Detect which cell encompasses the target text, then output its (X, Y) center coordinate. 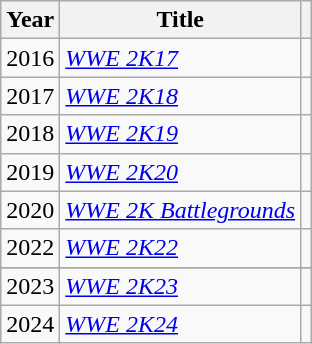
2024 (30, 324)
WWE 2K19 (180, 134)
2017 (30, 96)
WWE 2K20 (180, 172)
2016 (30, 58)
WWE 2K22 (180, 248)
Year (30, 20)
WWE 2K17 (180, 58)
WWE 2K18 (180, 96)
2020 (30, 210)
Title (180, 20)
2023 (30, 286)
2018 (30, 134)
WWE 2K23 (180, 286)
WWE 2K24 (180, 324)
2022 (30, 248)
WWE 2K Battlegrounds (180, 210)
2019 (30, 172)
